From the cell containing the given text, extract its center point as [x, y] coordinate. 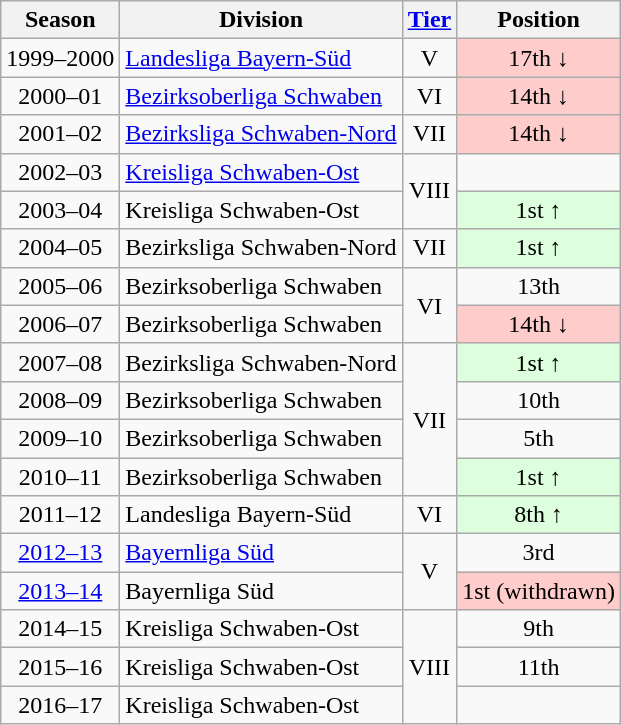
Position [539, 20]
1st (withdrawn) [539, 591]
2005–06 [60, 286]
2009–10 [60, 438]
13th [539, 286]
10th [539, 400]
2003–04 [60, 210]
2008–09 [60, 400]
2011–12 [60, 515]
1999–2000 [60, 58]
3rd [539, 553]
2016–17 [60, 705]
2015–16 [60, 667]
2013–14 [60, 591]
5th [539, 438]
2014–15 [60, 629]
2006–07 [60, 324]
2012–13 [60, 553]
2000–01 [60, 96]
Tier [430, 20]
11th [539, 667]
2010–11 [60, 477]
2004–05 [60, 248]
Division [261, 20]
2007–08 [60, 362]
2002–03 [60, 172]
8th ↑ [539, 515]
Season [60, 20]
9th [539, 629]
17th ↓ [539, 58]
2001–02 [60, 134]
